Identify which cell holds the provided text, then report its [X, Y] central coordinate. 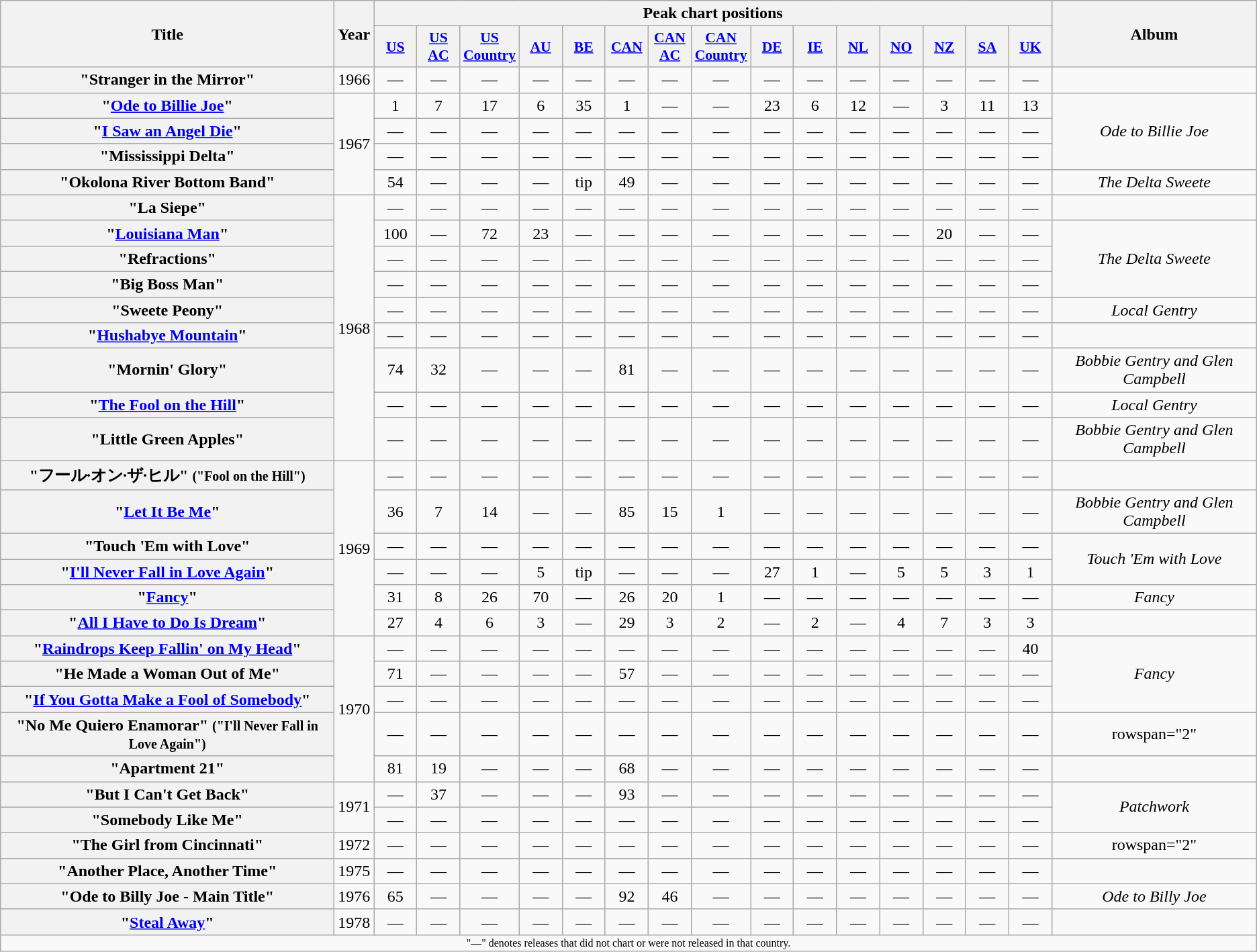
CAN Country [721, 47]
Year [355, 34]
54 [395, 182]
74 [395, 371]
CAN AC [669, 47]
40 [1030, 649]
70 [541, 598]
"Louisiana Man" [168, 233]
Ode to Billie Joe [1155, 131]
"La Siepe" [168, 207]
DE [772, 47]
IE [815, 47]
1970 [355, 709]
"Hushabye Mountain" [168, 336]
"I Saw an Angel Die" [168, 131]
"If You Gotta Make a Fool of Somebody" [168, 700]
"The Fool on the Hill" [168, 405]
"Fancy" [168, 598]
1978 [355, 922]
US AC [438, 47]
"The Girl from Cincinnati" [168, 845]
"フール·オン·ザ·ヒル" ("Fool on the Hill") [168, 475]
49 [626, 182]
93 [626, 794]
SA [987, 47]
31 [395, 598]
"Apartment 21" [168, 769]
13 [1030, 105]
NL [858, 47]
"Steal Away" [168, 922]
11 [987, 105]
BE [584, 47]
72 [490, 233]
"Stranger in the Mirror" [168, 80]
15 [669, 512]
Patchwork [1155, 807]
UK [1030, 47]
36 [395, 512]
92 [626, 896]
85 [626, 512]
"Big Boss Man" [168, 284]
1972 [355, 845]
Album [1155, 34]
1968 [355, 328]
37 [438, 794]
"Mississippi Delta" [168, 156]
71 [395, 674]
14 [490, 512]
"All I Have to Do Is Dream" [168, 623]
68 [626, 769]
65 [395, 896]
"Mornin' Glory" [168, 371]
"Ode to Billie Joe" [168, 105]
57 [626, 674]
1967 [355, 144]
Peak chart positions [713, 13]
"Refractions" [168, 258]
AU [541, 47]
"Let It Be Me" [168, 512]
1971 [355, 807]
19 [438, 769]
"He Made a Woman Out of Me" [168, 674]
17 [490, 105]
CAN [626, 47]
8 [438, 598]
"Ode to Billy Joe - Main Title" [168, 896]
1969 [355, 549]
1975 [355, 871]
"But I Can't Get Back" [168, 794]
"Okolona River Bottom Band" [168, 182]
"I'll Never Fall in Love Again" [168, 571]
"No Me Quiero Enamorar" ("I'll Never Fall in Love Again") [168, 734]
1966 [355, 80]
US Country [490, 47]
35 [584, 105]
"—" denotes releases that did not chart or were not released in that country. [628, 943]
"Sweete Peony" [168, 310]
"Touch 'Em with Love" [168, 546]
"Raindrops Keep Fallin' on My Head" [168, 649]
NZ [944, 47]
1976 [355, 896]
NO [901, 47]
12 [858, 105]
Ode to Billy Joe [1155, 896]
"Little Green Apples" [168, 439]
Title [168, 34]
46 [669, 896]
32 [438, 371]
US [395, 47]
"Somebody Like Me" [168, 820]
100 [395, 233]
29 [626, 623]
Touch 'Em with Love [1155, 559]
"Another Place, Another Time" [168, 871]
